Locate the cell with the specified text and output its [X, Y] center coordinate. 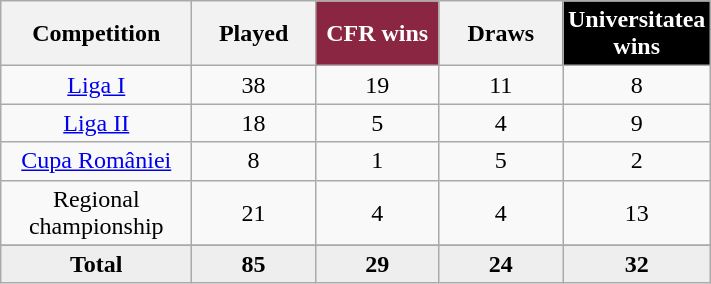
9 [636, 123]
Competition [96, 34]
11 [501, 85]
Cupa României [96, 161]
Draws [501, 34]
85 [254, 264]
38 [254, 85]
2 [636, 161]
CFR wins [377, 34]
Universitatea wins [636, 34]
Total [96, 264]
Liga II [96, 123]
Liga I [96, 85]
Regional championship [96, 212]
Played [254, 34]
29 [377, 264]
1 [377, 161]
19 [377, 85]
18 [254, 123]
13 [636, 212]
21 [254, 212]
24 [501, 264]
32 [636, 264]
